Provide the (X, Y) coordinate of the cell's center where the given text is located.  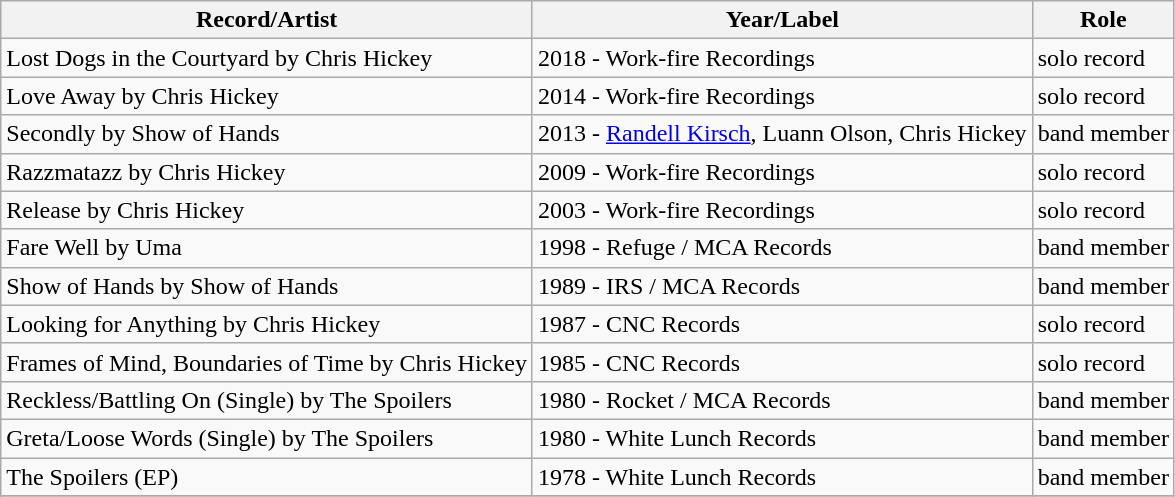
1985 - CNC Records (782, 362)
1978 - White Lunch Records (782, 477)
Looking for Anything by Chris Hickey (267, 324)
Role (1103, 20)
Fare Well by Uma (267, 248)
1987 - CNC Records (782, 324)
2009 - Work-fire Recordings (782, 172)
Reckless/Battling On (Single) by The Spoilers (267, 400)
Razzmatazz by Chris Hickey (267, 172)
Year/Label (782, 20)
1980 - Rocket / MCA Records (782, 400)
Record/Artist (267, 20)
Frames of Mind, Boundaries of Time by Chris Hickey (267, 362)
Lost Dogs in the Courtyard by Chris Hickey (267, 58)
2018 - Work-fire Recordings (782, 58)
1980 - White Lunch Records (782, 438)
The Spoilers (EP) (267, 477)
1998 - Refuge / MCA Records (782, 248)
2014 - Work-fire Recordings (782, 96)
Love Away by Chris Hickey (267, 96)
2003 - Work-fire Recordings (782, 210)
1989 - IRS / MCA Records (782, 286)
Release by Chris Hickey (267, 210)
2013 - Randell Kirsch, Luann Olson, Chris Hickey (782, 134)
Secondly by Show of Hands (267, 134)
Greta/Loose Words (Single) by The Spoilers (267, 438)
Show of Hands by Show of Hands (267, 286)
